Identify which cell holds the provided text, then report its [x, y] central coordinate. 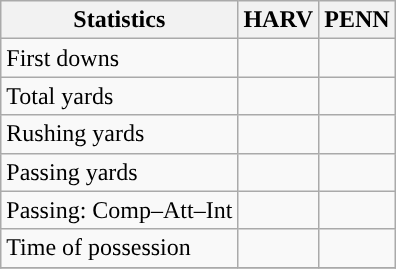
Rushing yards [120, 134]
Time of possession [120, 248]
Passing yards [120, 172]
Passing: Comp–Att–Int [120, 210]
Statistics [120, 20]
PENN [357, 20]
First downs [120, 58]
Total yards [120, 96]
HARV [278, 20]
